Return [x, y] of the center of cell containing provided text 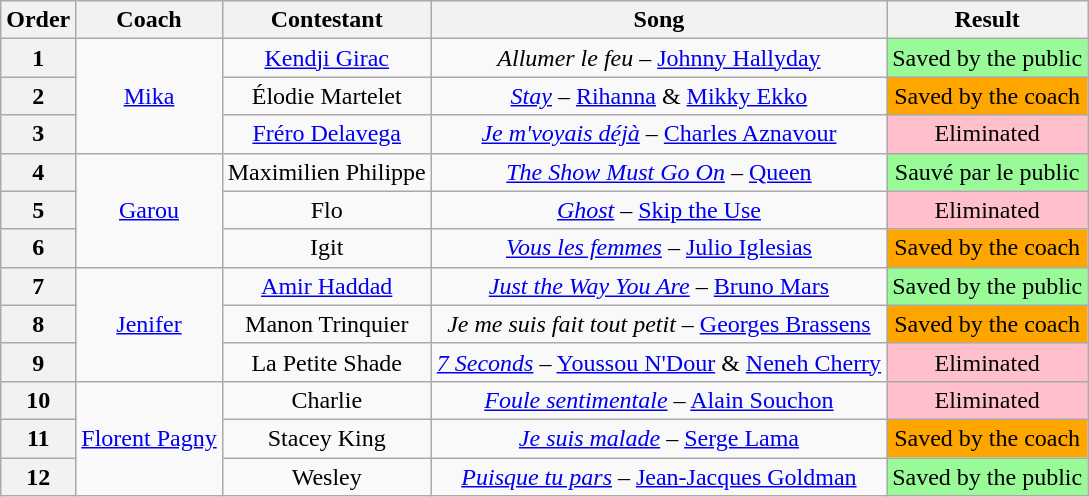
La Petite Shade [326, 362]
Just the Way You Are – Bruno Mars [658, 286]
3 [38, 134]
1 [38, 58]
Kendji Girac [326, 58]
2 [38, 96]
Result [988, 20]
Allumer le feu – Johnny Hallyday [658, 58]
7 Seconds – Youssou N'Dour & Neneh Cherry [658, 362]
10 [38, 400]
Stay – Rihanna & Mikky Ekko [658, 96]
Charlie [326, 400]
The Show Must Go On – Queen [658, 172]
Je m'voyais déjà – Charles Aznavour [658, 134]
Sauvé par le public [988, 172]
Fréro Delavega [326, 134]
Wesley [326, 477]
Je suis malade – Serge Lama [658, 438]
Florent Pagny [149, 438]
Garou [149, 210]
4 [38, 172]
Stacey King [326, 438]
Manon Trinquier [326, 324]
Mika [149, 96]
Contestant [326, 20]
Jenifer [149, 324]
12 [38, 477]
8 [38, 324]
Song [658, 20]
Foule sentimentale – Alain Souchon [658, 400]
Puisque tu pars – Jean-Jacques Goldman [658, 477]
Amir Haddad [326, 286]
5 [38, 210]
6 [38, 248]
Vous les femmes – Julio Iglesias [658, 248]
Order [38, 20]
Maximilien Philippe [326, 172]
9 [38, 362]
Coach [149, 20]
Ghost – Skip the Use [658, 210]
Élodie Martelet [326, 96]
7 [38, 286]
Je me suis fait tout petit – Georges Brassens [658, 324]
Flo [326, 210]
11 [38, 438]
Igit [326, 248]
